Return the (X, Y) coordinate for the center point of the cell that contains the specified text.  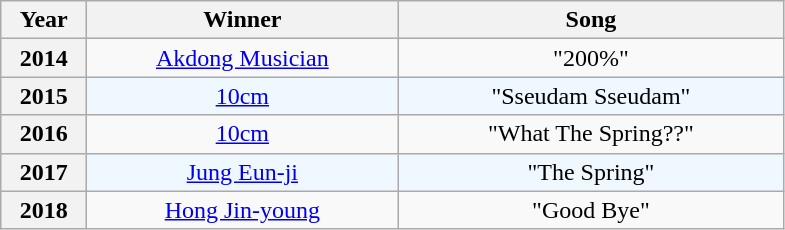
Winner (242, 20)
Akdong Musician (242, 58)
2015 (44, 96)
"Sseudam Sseudam" (591, 96)
"What The Spring??" (591, 134)
Jung Eun-ji (242, 172)
2016 (44, 134)
"200%" (591, 58)
2014 (44, 58)
Year (44, 20)
"The Spring" (591, 172)
Song (591, 20)
2017 (44, 172)
"Good Bye" (591, 210)
2018 (44, 210)
Hong Jin-young (242, 210)
